Identify which cell holds the provided text, then report its [x, y] central coordinate. 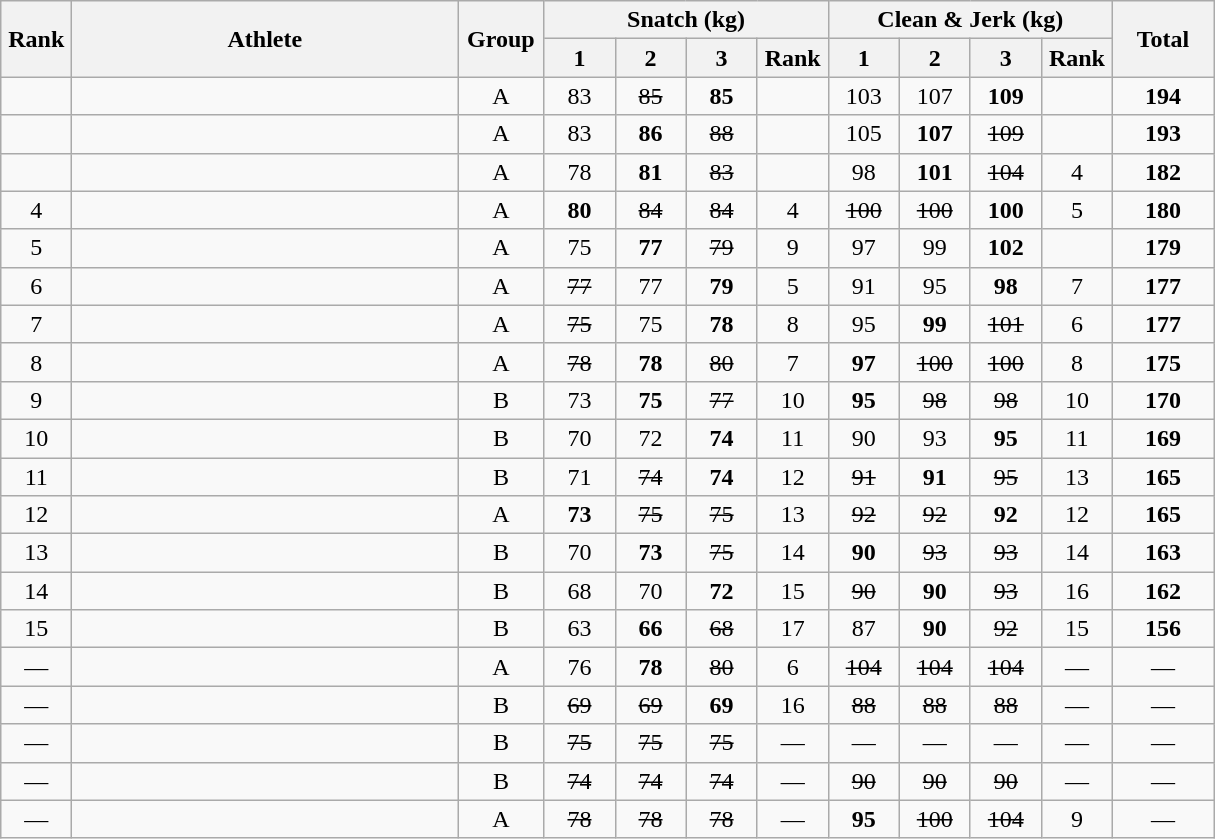
86 [650, 134]
76 [580, 667]
71 [580, 477]
Clean & Jerk (kg) [970, 20]
81 [650, 172]
163 [1162, 553]
Total [1162, 39]
175 [1162, 362]
193 [1162, 134]
105 [864, 134]
66 [650, 629]
103 [864, 96]
Group [501, 39]
182 [1162, 172]
Snatch (kg) [686, 20]
156 [1162, 629]
169 [1162, 438]
63 [580, 629]
180 [1162, 210]
87 [864, 629]
179 [1162, 248]
17 [792, 629]
102 [1006, 248]
Athlete [265, 39]
170 [1162, 400]
194 [1162, 96]
162 [1162, 591]
